Find where the given text appears and provide that cell's center as [x, y] coordinate. 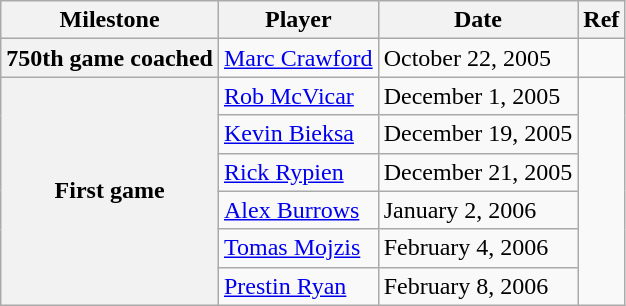
Tomas Mojzis [298, 248]
750th game coached [110, 58]
January 2, 2006 [478, 210]
Date [478, 20]
Rob McVicar [298, 96]
First game [110, 191]
December 19, 2005 [478, 134]
December 1, 2005 [478, 96]
Prestin Ryan [298, 286]
February 8, 2006 [478, 286]
Player [298, 20]
October 22, 2005 [478, 58]
December 21, 2005 [478, 172]
Kevin Bieksa [298, 134]
Ref [602, 20]
Rick Rypien [298, 172]
Alex Burrows [298, 210]
February 4, 2006 [478, 248]
Marc Crawford [298, 58]
Milestone [110, 20]
